Capture the cell that displays the provided text and extract its (X, Y) central coordinate. 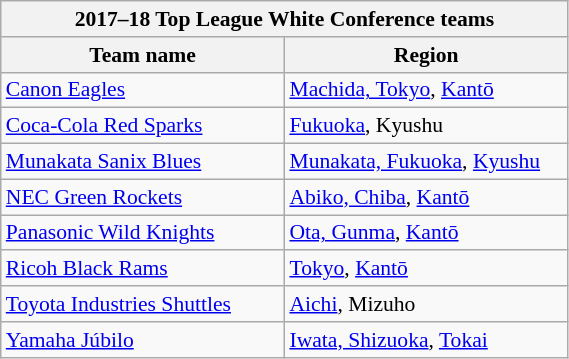
Fukuoka, Kyushu (426, 126)
Ota, Gunma, Kantō (426, 233)
Abiko, Chiba, Kantō (426, 197)
Ricoh Black Rams (143, 269)
Yamaha Júbilo (143, 340)
Machida, Tokyo, Kantō (426, 90)
NEC Green Rockets (143, 197)
Team name (143, 55)
Coca-Cola Red Sparks (143, 126)
Munakata, Fukuoka, Kyushu (426, 162)
Panasonic Wild Knights (143, 233)
Munakata Sanix Blues (143, 162)
Toyota Industries Shuttles (143, 304)
Aichi, Mizuho (426, 304)
Region (426, 55)
Tokyo, Kantō (426, 269)
Iwata, Shizuoka, Tokai (426, 340)
2017–18 Top League White Conference teams (284, 19)
Canon Eagles (143, 90)
